Identify which cell holds the provided text, then report its (x, y) central coordinate. 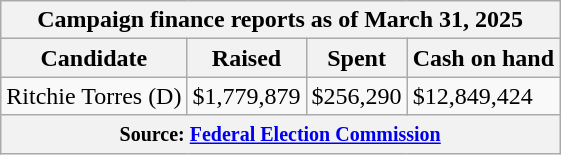
Campaign finance reports as of March 31, 2025 (280, 20)
$256,290 (356, 96)
Raised (246, 58)
Spent (356, 58)
Ritchie Torres (D) (94, 96)
$1,779,879 (246, 96)
Candidate (94, 58)
Cash on hand (483, 58)
Source: Federal Election Commission (280, 134)
$12,849,424 (483, 96)
